Determine the [x, y] coordinate at the center of the cell enclosing the given text.  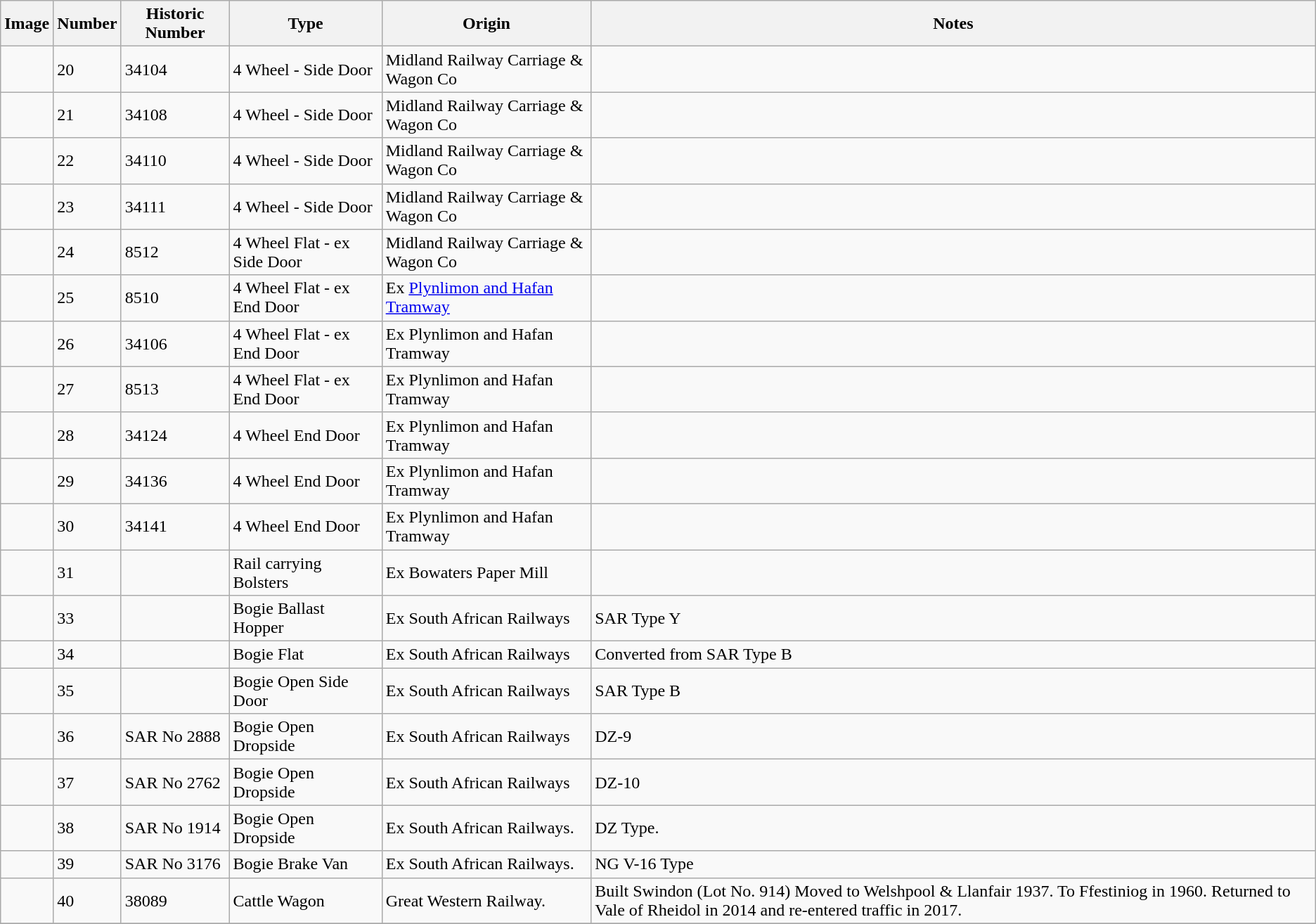
NG V-16 Type [953, 864]
SAR No 2762 [175, 782]
38089 [175, 900]
36 [87, 737]
25 [87, 298]
34111 [175, 207]
SAR Type B [953, 691]
Great Western Railway. [486, 900]
34110 [175, 160]
23 [87, 207]
8512 [175, 252]
DZ-10 [953, 782]
28 [87, 435]
8510 [175, 298]
30 [87, 526]
Converted from SAR Type B [953, 655]
Historic Number [175, 24]
Bogie Ballast Hopper [305, 619]
31 [87, 572]
SAR No 3176 [175, 864]
27 [87, 390]
Rail carrying Bolsters [305, 572]
DZ Type. [953, 828]
37 [87, 782]
33 [87, 619]
Origin [486, 24]
34136 [175, 481]
DZ-9 [953, 737]
22 [87, 160]
Bogie Flat [305, 655]
38 [87, 828]
SAR No 1914 [175, 828]
34106 [175, 343]
34108 [175, 115]
Bogie Brake Van [305, 864]
35 [87, 691]
24 [87, 252]
8513 [175, 390]
39 [87, 864]
34141 [175, 526]
26 [87, 343]
Bogie Open Side Door [305, 691]
20 [87, 69]
Type [305, 24]
SAR No 2888 [175, 737]
Image [27, 24]
SAR Type Y [953, 619]
21 [87, 115]
40 [87, 900]
34124 [175, 435]
34 [87, 655]
Number [87, 24]
4 Wheel Flat - ex Side Door [305, 252]
Notes [953, 24]
Ex Bowaters Paper Mill [486, 572]
34104 [175, 69]
29 [87, 481]
Cattle Wagon [305, 900]
